Search for the cell housing the specified text and yield its [X, Y] center coordinate. 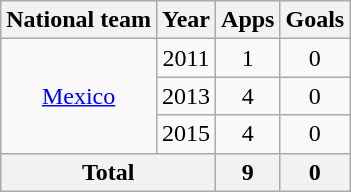
Apps [248, 20]
National team [79, 20]
Goals [315, 20]
2015 [186, 134]
2011 [186, 58]
9 [248, 172]
2013 [186, 96]
Mexico [79, 96]
Year [186, 20]
1 [248, 58]
Total [108, 172]
